Identify which cell holds the provided text, then report its [x, y] central coordinate. 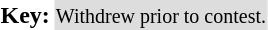
Withdrew prior to contest. [160, 15]
